Return the (X, Y) coordinate for the center point of the cell that contains the specified text.  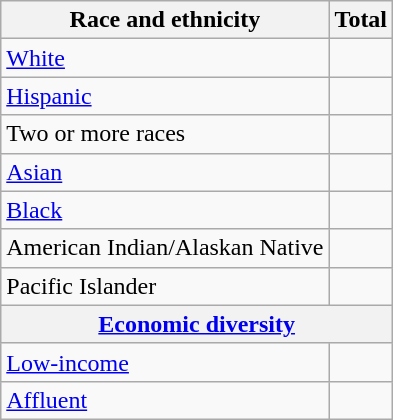
White (165, 58)
Hispanic (165, 96)
Two or more races (165, 134)
Total (361, 20)
Black (165, 210)
Race and ethnicity (165, 20)
Asian (165, 172)
Affluent (165, 400)
American Indian/Alaskan Native (165, 248)
Economic diversity (197, 324)
Pacific Islander (165, 286)
Low-income (165, 362)
